From the cell containing the given text, extract its center point as [x, y] coordinate. 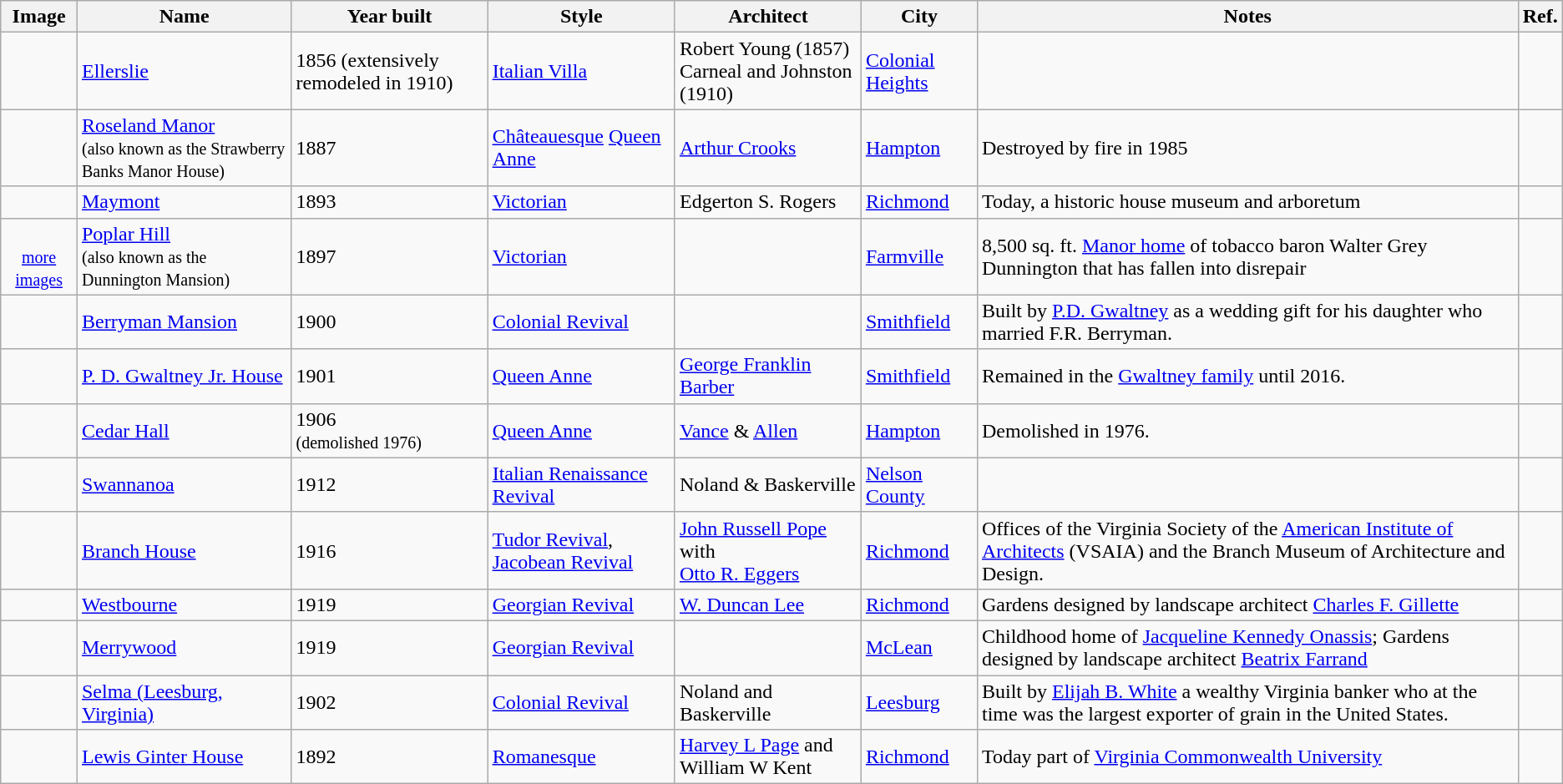
Demolished in 1976. [1247, 431]
Italian Villa [581, 71]
1897 [389, 256]
Remained in the Gwaltney family until 2016. [1247, 376]
Noland & Baskerville [768, 484]
1912 [389, 484]
1887 [389, 148]
Architect [768, 17]
W. Duncan Lee [768, 604]
Today part of Virginia Commonwealth University [1247, 756]
1902 [389, 701]
Ref. [1540, 17]
Offices of the Virginia Society of the American Institute of Architects (VSAIA) and the Branch Museum of Architecture and Design. [1247, 550]
Lewis Ginter House [184, 756]
P. D. Gwaltney Jr. House [184, 376]
Farmville [918, 256]
1856 (extensively remodeled in 1910) [389, 71]
1906(demolished 1976) [389, 431]
Selma (Leesburg, Virginia) [184, 701]
Romanesque [581, 756]
1893 [389, 202]
more images [39, 256]
1900 [389, 322]
George Franklin Barber [768, 376]
Edgerton S. Rogers [768, 202]
Roseland Manor(also known as the Strawberry Banks Manor House) [184, 148]
Name [184, 17]
Arthur Crooks [768, 148]
Westbourne [184, 604]
Châteauesque Queen Anne [581, 148]
Branch House [184, 550]
Italian Renaissance Revival [581, 484]
Cedar Hall [184, 431]
Today, a historic house museum and arboretum [1247, 202]
Built by Elijah B. White a wealthy Virginia banker who at the time was the largest exporter of grain in the United States. [1247, 701]
Childhood home of Jacqueline Kennedy Onassis; Gardens designed by landscape architect Beatrix Farrand [1247, 648]
City [918, 17]
8,500 sq. ft. Manor home of tobacco baron Walter Grey Dunnington that has fallen into disrepair [1247, 256]
Harvey L Page and William W Kent [768, 756]
Noland and Baskerville [768, 701]
1916 [389, 550]
McLean [918, 648]
Maymont [184, 202]
Merrywood [184, 648]
Poplar Hill(also known as the Dunnington Mansion) [184, 256]
Berryman Mansion [184, 322]
Style [581, 17]
Robert Young (1857)Carneal and Johnston (1910) [768, 71]
1901 [389, 376]
John Russell Pope withOtto R. Eggers [768, 550]
Year built [389, 17]
1892 [389, 756]
Colonial Heights [918, 71]
Destroyed by fire in 1985 [1247, 148]
Gardens designed by landscape architect Charles F. Gillette [1247, 604]
Tudor Revival, Jacobean Revival [581, 550]
Nelson County [918, 484]
Leesburg [918, 701]
Image [39, 17]
Ellerslie [184, 71]
Swannanoa [184, 484]
Notes [1247, 17]
Vance & Allen [768, 431]
Built by P.D. Gwaltney as a wedding gift for his daughter who married F.R. Berryman. [1247, 322]
